Search for the cell housing the specified text and yield its [x, y] center coordinate. 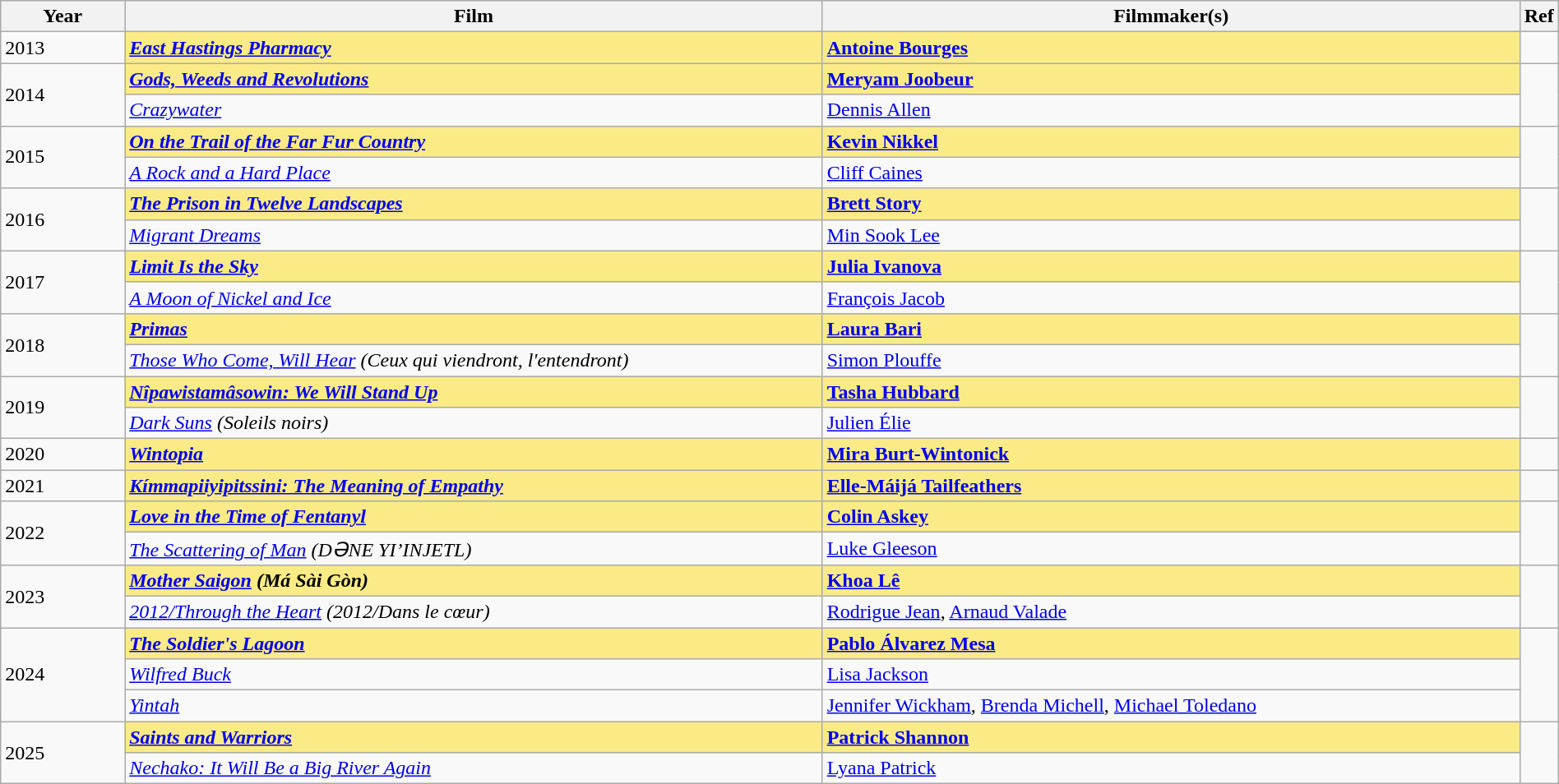
2012/Through the Heart (2012/Dans le cœur) [474, 611]
Kevin Nikkel [1171, 141]
2016 [62, 219]
2021 [62, 486]
Lisa Jackson [1171, 675]
East Hastings Pharmacy [474, 48]
The Soldier's Lagoon [474, 643]
Kímmapiiyipitssini: The Meaning of Empathy [474, 486]
Wintopia [474, 454]
2014 [62, 95]
Jennifer Wickham, Brenda Michell, Michael Toledano [1171, 706]
Love in the Time of Fentanyl [474, 517]
Lyana Patrick [1171, 768]
Migrant Dreams [474, 235]
Rodrigue Jean, Arnaud Valade [1171, 611]
Antoine Bourges [1171, 48]
Min Sook Lee [1171, 235]
2015 [62, 157]
Dark Suns (Soleils noirs) [474, 423]
Yintah [474, 706]
2024 [62, 675]
Those Who Come, Will Hear (Ceux qui viendront, l'entendront) [474, 360]
Crazywater [474, 110]
Nechako: It Will Be a Big River Again [474, 768]
Dennis Allen [1171, 110]
The Scattering of Man (DƏNE YI’INJETL) [474, 549]
Saints and Warriors [474, 737]
Colin Askey [1171, 517]
Khoa Lê [1171, 580]
Julien Élie [1171, 423]
2020 [62, 454]
Simon Plouffe [1171, 360]
Ref [1539, 16]
Elle-Máijá Tailfeathers [1171, 486]
2025 [62, 753]
Gods, Weeds and Revolutions [474, 79]
François Jacob [1171, 297]
The Prison in Twelve Landscapes [474, 204]
Primas [474, 329]
2022 [62, 533]
Cliff Caines [1171, 173]
Tasha Hubbard [1171, 392]
A Rock and a Hard Place [474, 173]
2019 [62, 408]
Film [474, 16]
Julia Ivanova [1171, 266]
On the Trail of the Far Fur Country [474, 141]
Limit Is the Sky [474, 266]
Mira Burt-Wintonick [1171, 454]
2017 [62, 282]
2023 [62, 596]
Patrick Shannon [1171, 737]
Pablo Álvarez Mesa [1171, 643]
Year [62, 16]
Brett Story [1171, 204]
Luke Gleeson [1171, 549]
2013 [62, 48]
Meryam Joobeur [1171, 79]
Laura Bari [1171, 329]
A Moon of Nickel and Ice [474, 297]
Mother Saigon (Má Sài Gòn) [474, 580]
Nîpawistamâsowin: We Will Stand Up [474, 392]
Filmmaker(s) [1171, 16]
Wilfred Buck [474, 675]
2018 [62, 344]
